Extract the [x, y] coordinate from the center of the cell holding the provided text.  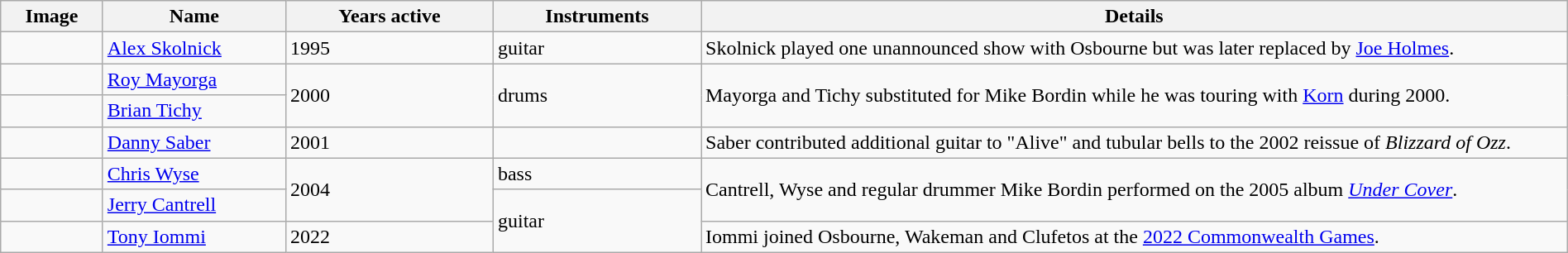
bass [597, 174]
Cantrell, Wyse and regular drummer Mike Bordin performed on the 2005 album Under Cover. [1135, 189]
2004 [389, 189]
Jerry Cantrell [194, 205]
drums [597, 95]
Image [52, 17]
Name [194, 17]
Saber contributed additional guitar to "Alive" and tubular bells to the 2002 reissue of Blizzard of Ozz. [1135, 142]
Tony Iommi [194, 236]
2001 [389, 142]
Danny Saber [194, 142]
Roy Mayorga [194, 79]
Alex Skolnick [194, 48]
Instruments [597, 17]
2022 [389, 236]
Skolnick played one unannounced show with Osbourne but was later replaced by Joe Holmes. [1135, 48]
Iommi joined Osbourne, Wakeman and Clufetos at the 2022 Commonwealth Games. [1135, 236]
Chris Wyse [194, 174]
Mayorga and Tichy substituted for Mike Bordin while he was touring with Korn during 2000. [1135, 95]
1995 [389, 48]
Years active [389, 17]
Brian Tichy [194, 111]
2000 [389, 95]
Details [1135, 17]
